Search for the cell housing the specified text and yield its (X, Y) center coordinate. 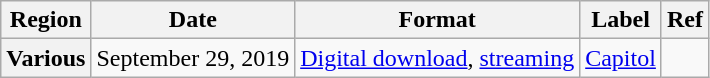
Various (46, 58)
Format (438, 20)
Label (621, 20)
Capitol (621, 58)
September 29, 2019 (193, 58)
Region (46, 20)
Digital download, streaming (438, 58)
Date (193, 20)
Ref (684, 20)
